Return the (x, y) coordinate for the center point of the cell that contains the specified text.  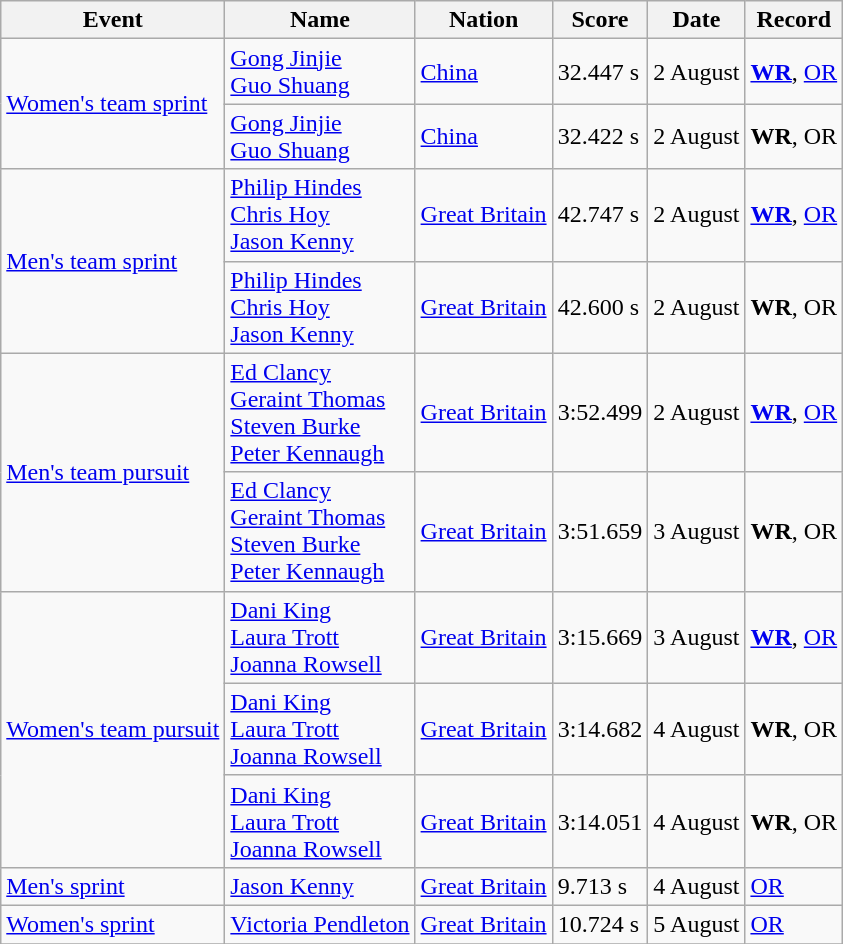
Men's team pursuit (113, 472)
Nation (484, 20)
Victoria Pendleton (320, 924)
Jason Kenny (320, 886)
Women's team pursuit (113, 729)
Women's team sprint (113, 104)
Record (794, 20)
Score (600, 20)
Event (113, 20)
42.747 s (600, 215)
10.724 s (600, 924)
Date (696, 20)
32.447 s (600, 72)
Name (320, 20)
Men's sprint (113, 886)
Women's sprint (113, 924)
3:14.051 (600, 821)
5 August (696, 924)
32.422 s (600, 136)
Men's team sprint (113, 261)
3:51.659 (600, 532)
9.713 s (600, 886)
3:14.682 (600, 729)
42.600 s (600, 307)
3:52.499 (600, 412)
3:15.669 (600, 637)
